For the text-containing cell, return its midpoint in [X, Y] coordinate format. 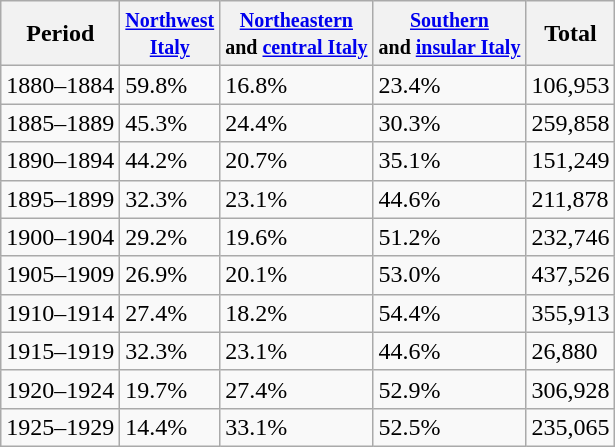
1910–1914 [60, 313]
235,065 [570, 427]
Northeastern and central Italy [296, 34]
29.2% [170, 237]
211,878 [570, 199]
19.6% [296, 237]
Total [570, 34]
19.7% [170, 389]
259,858 [570, 123]
16.8% [296, 85]
35.1% [450, 161]
437,526 [570, 275]
53.0% [450, 275]
1915–1919 [60, 351]
Northwest Italy [170, 34]
1890–1894 [60, 161]
1900–1904 [60, 237]
26.9% [170, 275]
Southernand insular Italy [450, 34]
26,880 [570, 351]
52.9% [450, 389]
44.2% [170, 161]
Period [60, 34]
1925–1929 [60, 427]
1885–1889 [60, 123]
306,928 [570, 389]
18.2% [296, 313]
33.1% [296, 427]
20.7% [296, 161]
1880–1884 [60, 85]
59.8% [170, 85]
30.3% [450, 123]
51.2% [450, 237]
14.4% [170, 427]
1920–1924 [60, 389]
45.3% [170, 123]
355,913 [570, 313]
24.4% [296, 123]
23.4% [450, 85]
106,953 [570, 85]
232,746 [570, 237]
20.1% [296, 275]
151,249 [570, 161]
52.5% [450, 427]
54.4% [450, 313]
1905–1909 [60, 275]
1895–1899 [60, 199]
